Pinpoint the cell where the given text exists, returning its [X, Y] midpoint coordinate. 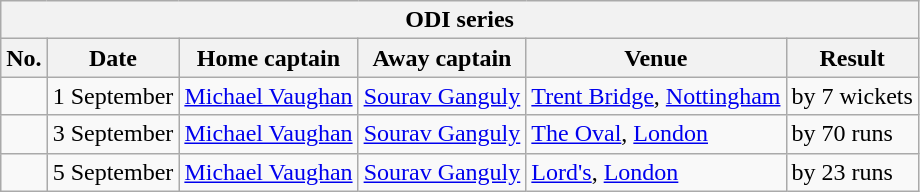
Date [113, 58]
Venue [656, 58]
by 7 wickets [852, 96]
Trent Bridge, Nottingham [656, 96]
5 September [113, 172]
No. [24, 58]
Result [852, 58]
ODI series [460, 20]
Home captain [268, 58]
The Oval, London [656, 134]
by 23 runs [852, 172]
Away captain [442, 58]
3 September [113, 134]
Lord's, London [656, 172]
1 September [113, 96]
by 70 runs [852, 134]
